For the text-containing cell, return its midpoint in [X, Y] coordinate format. 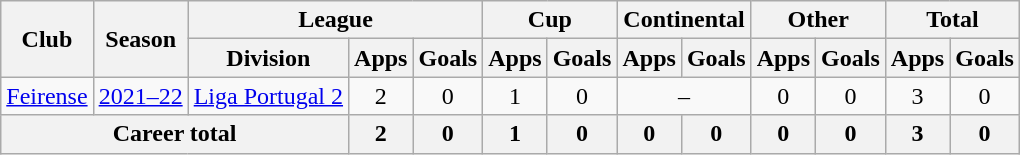
Cup [550, 20]
Feirense [47, 96]
– [684, 96]
Career total [175, 134]
Continental [684, 20]
2021–22 [140, 96]
Club [47, 39]
Other [818, 20]
Liga Portugal 2 [268, 96]
Division [268, 58]
Total [952, 20]
Season [140, 39]
League [336, 20]
